Return [x, y] of the center of cell containing provided text 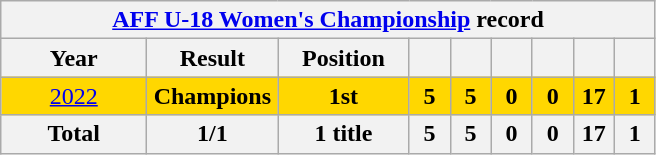
1st [344, 96]
Year [74, 58]
1/1 [212, 134]
Result [212, 58]
2022 [74, 96]
AFF U-18 Women's Championship record [328, 20]
Total [74, 134]
1 title [344, 134]
Champions [212, 96]
Position [344, 58]
